Find where the given text appears and provide that cell's center as (X, Y) coordinate. 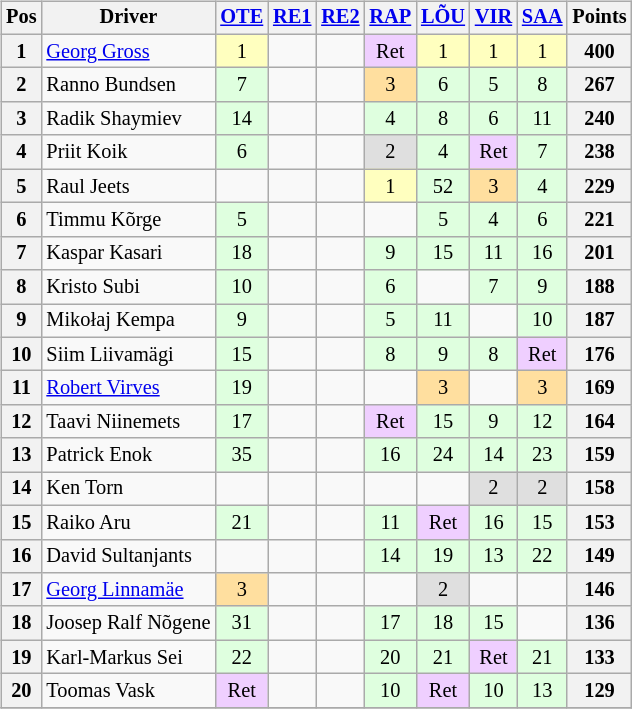
Patrick Enok (128, 455)
RE1 (292, 18)
Toomas Vask (128, 691)
Karl-Markus Sei (128, 657)
Georg Gross (128, 51)
SAA (542, 18)
169 (599, 388)
187 (599, 321)
158 (599, 489)
133 (599, 657)
159 (599, 455)
Kaspar Kasari (128, 253)
52 (443, 186)
267 (599, 85)
153 (599, 522)
23 (542, 455)
Radik Shaymiev (128, 119)
Mikołaj Kempa (128, 321)
238 (599, 152)
Pos (21, 18)
Ken Torn (128, 489)
OTE (242, 18)
Raiko Aru (128, 522)
RAP (390, 18)
Raul Jeets (128, 186)
Joosep Ralf Nõgene (128, 623)
31 (242, 623)
240 (599, 119)
Robert Virves (128, 388)
221 (599, 220)
Timmu Kõrge (128, 220)
LÕU (443, 18)
Driver (128, 18)
229 (599, 186)
David Sultanjants (128, 556)
129 (599, 691)
201 (599, 253)
136 (599, 623)
35 (242, 455)
Priit Koik (128, 152)
Taavi Niinemets (128, 422)
164 (599, 422)
400 (599, 51)
VIR (494, 18)
24 (443, 455)
149 (599, 556)
Points (599, 18)
RE2 (340, 18)
Ranno Bundsen (128, 85)
188 (599, 287)
146 (599, 590)
Siim Liivamägi (128, 354)
176 (599, 354)
Kristo Subi (128, 287)
Georg Linnamäe (128, 590)
